For the text-containing cell, return its midpoint in (X, Y) coordinate format. 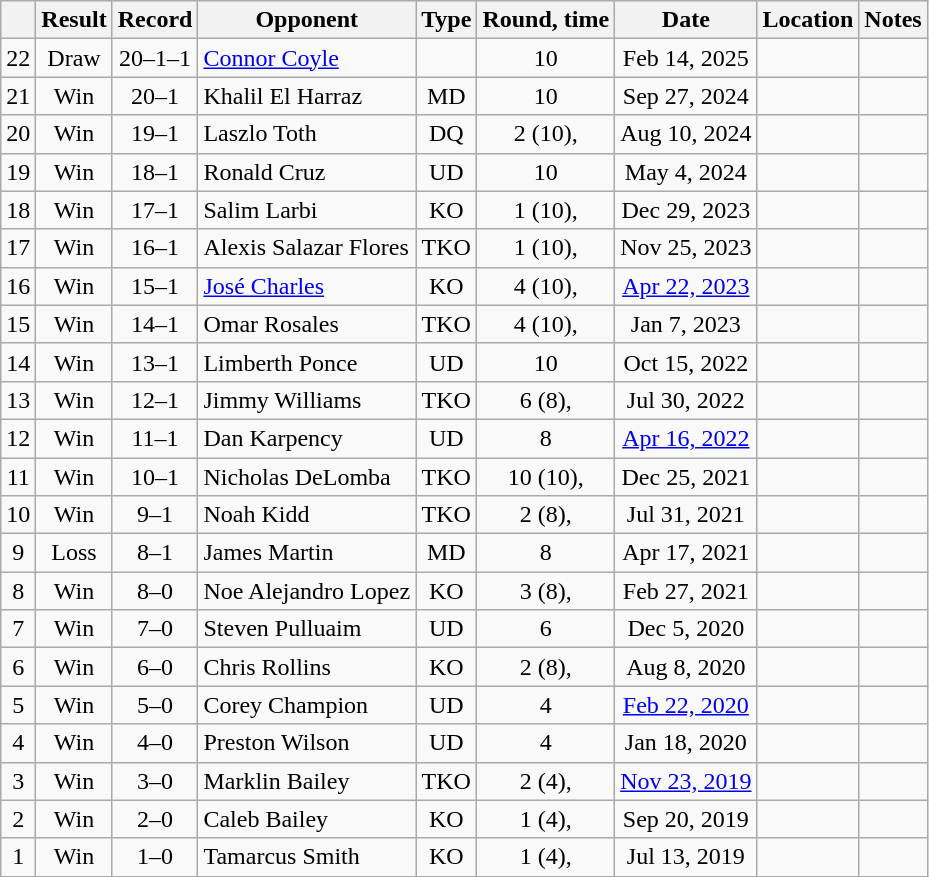
17 (18, 248)
Feb 27, 2021 (686, 591)
Noah Kidd (307, 515)
Oct 15, 2022 (686, 362)
3–0 (155, 781)
Jimmy Williams (307, 400)
Jul 13, 2019 (686, 857)
Type (446, 20)
Nov 25, 2023 (686, 248)
1 (18, 857)
5 (18, 705)
14 (18, 362)
7 (18, 629)
20–1 (155, 96)
Khalil El Harraz (307, 96)
9–1 (155, 515)
Steven Pulluaim (307, 629)
Jul 31, 2021 (686, 515)
Laszlo Toth (307, 134)
Dan Karpency (307, 438)
19 (18, 172)
Nicholas DeLomba (307, 477)
18–1 (155, 172)
Apr 16, 2022 (686, 438)
Preston Wilson (307, 743)
Feb 14, 2025 (686, 58)
2–0 (155, 819)
11 (18, 477)
13–1 (155, 362)
3 (8), (546, 591)
Salim Larbi (307, 210)
2 (4), (546, 781)
Jul 30, 2022 (686, 400)
José Charles (307, 286)
May 4, 2024 (686, 172)
Sep 20, 2019 (686, 819)
Notes (893, 20)
James Martin (307, 553)
10 (10), (546, 477)
16–1 (155, 248)
1–0 (155, 857)
Tamarcus Smith (307, 857)
Location (808, 20)
Chris Rollins (307, 667)
Omar Rosales (307, 324)
12 (18, 438)
16 (18, 286)
8–1 (155, 553)
3 (18, 781)
15 (18, 324)
Dec 29, 2023 (686, 210)
10–1 (155, 477)
Aug 10, 2024 (686, 134)
15–1 (155, 286)
Apr 17, 2021 (686, 553)
DQ (446, 134)
13 (18, 400)
22 (18, 58)
Jan 7, 2023 (686, 324)
5–0 (155, 705)
6 (8), (546, 400)
2 (18, 819)
Marklin Bailey (307, 781)
12–1 (155, 400)
14–1 (155, 324)
2 (10), (546, 134)
Draw (74, 58)
Nov 23, 2019 (686, 781)
Jan 18, 2020 (686, 743)
11–1 (155, 438)
Corey Champion (307, 705)
Limberth Ponce (307, 362)
Aug 8, 2020 (686, 667)
Sep 27, 2024 (686, 96)
Noe Alejandro Lopez (307, 591)
Date (686, 20)
18 (18, 210)
Dec 5, 2020 (686, 629)
Caleb Bailey (307, 819)
Ronald Cruz (307, 172)
8–0 (155, 591)
Opponent (307, 20)
Record (155, 20)
Loss (74, 553)
Round, time (546, 20)
20–1–1 (155, 58)
Alexis Salazar Flores (307, 248)
6–0 (155, 667)
Apr 22, 2023 (686, 286)
17–1 (155, 210)
Dec 25, 2021 (686, 477)
7–0 (155, 629)
Connor Coyle (307, 58)
Feb 22, 2020 (686, 705)
21 (18, 96)
9 (18, 553)
4–0 (155, 743)
20 (18, 134)
Result (74, 20)
19–1 (155, 134)
